Provide the (X, Y) coordinate of the cell's center where the given text is located.  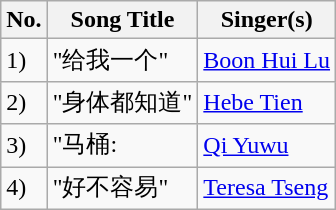
2) (24, 102)
Boon Hui Lu (267, 60)
Singer(s) (267, 20)
"好不容易" (122, 188)
3) (24, 146)
Qi Yuwu (267, 146)
Hebe Tien (267, 102)
"身体都知道" (122, 102)
4) (24, 188)
"马桶: (122, 146)
No. (24, 20)
"给我一个" (122, 60)
1) (24, 60)
Song Title (122, 20)
Teresa Tseng (267, 188)
